Capture the cell that displays the provided text and extract its [X, Y] central coordinate. 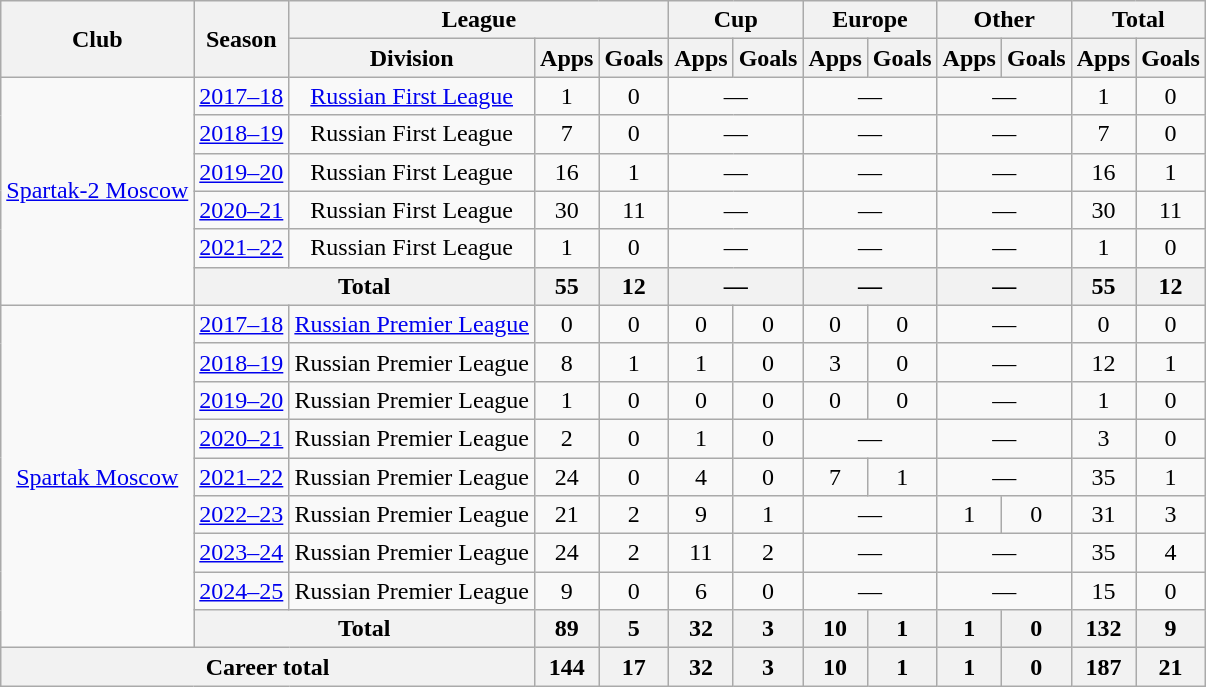
Season [242, 39]
Spartak Moscow [98, 476]
2024–25 [242, 591]
2022–23 [242, 515]
Other [1004, 20]
5 [634, 629]
2023–24 [242, 553]
Europe [870, 20]
Spartak-2 Moscow [98, 191]
Career total [268, 667]
187 [1103, 667]
15 [1103, 591]
6 [701, 591]
Club [98, 39]
144 [567, 667]
Cup [736, 20]
132 [1103, 629]
League [479, 20]
89 [567, 629]
17 [634, 667]
31 [1103, 515]
8 [567, 362]
Division [412, 58]
